Return [X, Y] of the center of cell containing provided text 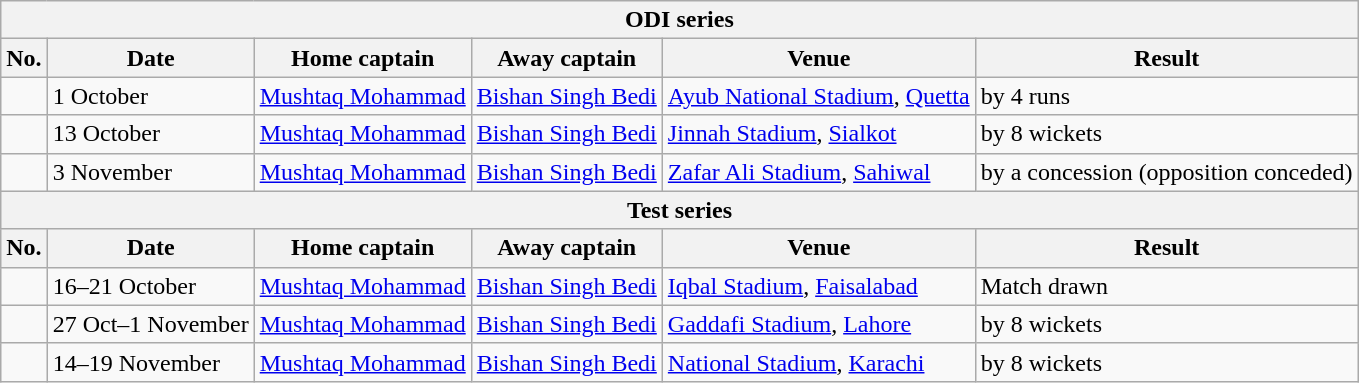
by a concession (opposition conceded) [1166, 172]
1 October [150, 96]
14–19 November [150, 362]
Iqbal Stadium, Faisalabad [818, 286]
27 Oct–1 November [150, 324]
by 4 runs [1166, 96]
3 November [150, 172]
ODI series [680, 20]
13 October [150, 134]
16–21 October [150, 286]
Zafar Ali Stadium, Sahiwal [818, 172]
Jinnah Stadium, Sialkot [818, 134]
Ayub National Stadium, Quetta [818, 96]
Test series [680, 210]
Gaddafi Stadium, Lahore [818, 324]
Match drawn [1166, 286]
National Stadium, Karachi [818, 362]
